Scan for the cell matching the given text and deliver its [x, y] coordinate at center. 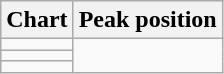
Chart [37, 20]
Peak position [148, 20]
